Output the (x, y) coordinate of the center of the cell containing the given text.  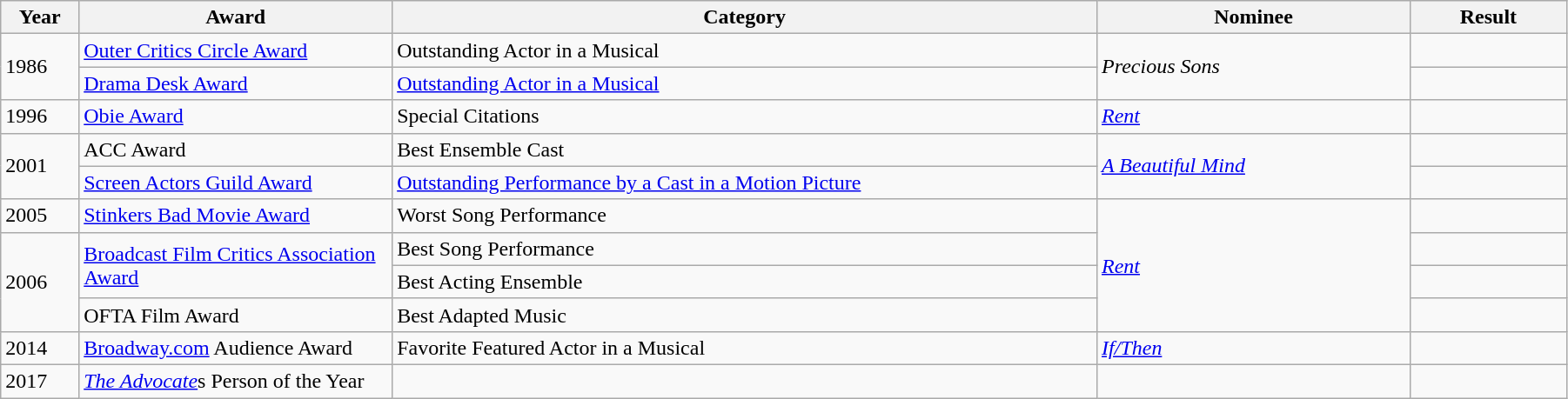
2005 (40, 216)
Best Song Performance (745, 249)
Screen Actors Guild Award (236, 183)
Best Ensemble Cast (745, 150)
Year (40, 17)
ACC Award (236, 150)
Best Adapted Music (745, 315)
Favorite Featured Actor in a Musical (745, 348)
Stinkers Bad Movie Award (236, 216)
Category (745, 17)
A Beautiful Mind (1254, 166)
Obie Award (236, 116)
Outstanding Performance by a Cast in a Motion Picture (745, 183)
Precious Sons (1254, 67)
2001 (40, 166)
1996 (40, 116)
2017 (40, 381)
Result (1488, 17)
OFTA Film Award (236, 315)
Drama Desk Award (236, 83)
2014 (40, 348)
Worst Song Performance (745, 216)
The Advocates Person of the Year (236, 381)
Broadway.com Audience Award (236, 348)
Broadcast Film Critics Association Award (236, 265)
Outer Critics Circle Award (236, 50)
2006 (40, 282)
Best Acting Ensemble (745, 282)
Special Citations (745, 116)
Nominee (1254, 17)
1986 (40, 67)
Award (236, 17)
If/Then (1254, 348)
